Extract the [X, Y] coordinate from the center of the cell holding the provided text.  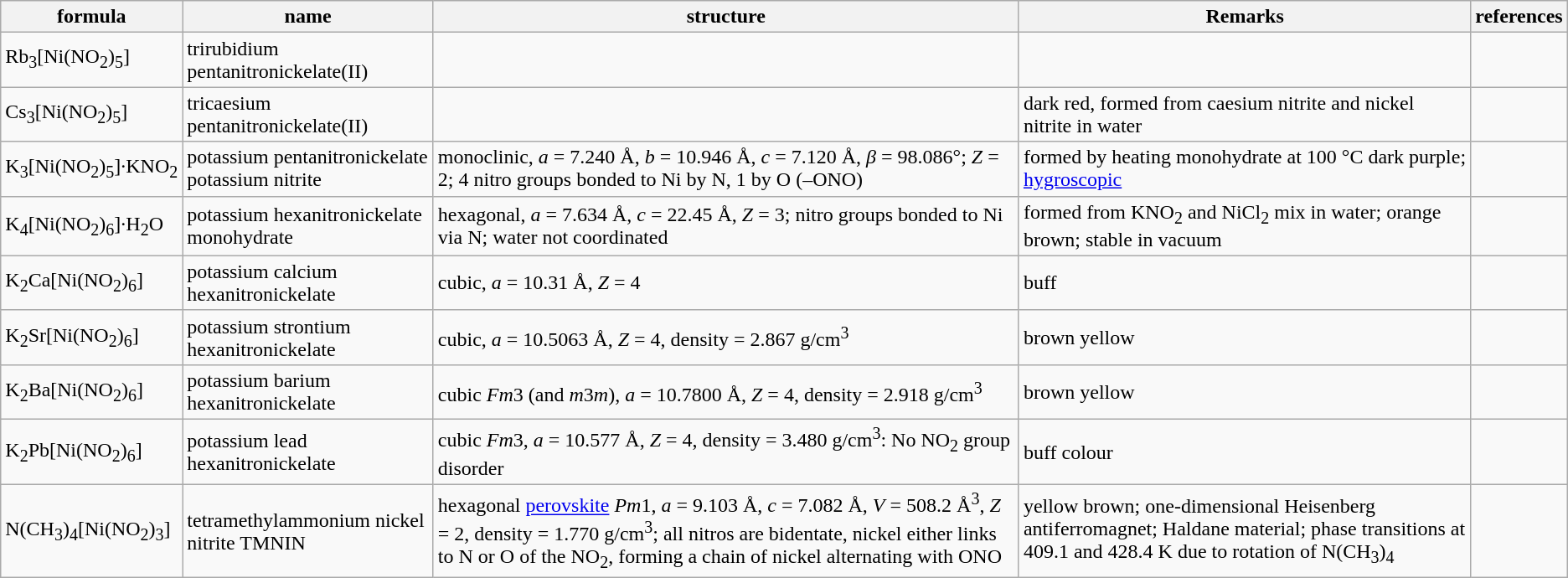
tricaesium pentanitronickelate(II) [308, 114]
buff [1245, 283]
formed by heating monohydrate at 100 °C dark purple; hygroscopic [1245, 169]
potassium lead hexanitronickelate [308, 452]
Cs3[Ni(NO2)5] [92, 114]
Remarks [1245, 17]
buff colour [1245, 452]
cubic Fm3, a = 10.577 Å, Z = 4, density = 3.480 g/cm3: No NO2 group disorder [725, 452]
potassium barium hexanitronickelate [308, 392]
cubic, a = 10.31 Å, Z = 4 [725, 283]
monoclinic, a = 7.240 Å, b = 10.946 Å, c = 7.120 Å, β = 98.086°; Z = 2; 4 nitro groups bonded to Ni by N, 1 by O (–ONO) [725, 169]
K2Ca[Ni(NO2)6] [92, 283]
K2Pb[Ni(NO2)6] [92, 452]
potassium hexanitronickelate monohydrate [308, 226]
yellow brown; one-dimensional Heisenberg antiferromagnet; Haldane material; phase transitions at 409.1 and 428.4 K due to rotation of N(CH3)4 [1245, 531]
structure [725, 17]
K2Sr[Ni(NO2)6] [92, 337]
potassium calcium hexanitronickelate [308, 283]
K3[Ni(NO2)5]·KNO2 [92, 169]
cubic, a = 10.5063 Å, Z = 4, density = 2.867 g/cm3 [725, 337]
Rb3[Ni(NO2)5] [92, 60]
dark red, formed from caesium nitrite and nickel nitrite in water [1245, 114]
name [308, 17]
K2Ba[Ni(NO2)6] [92, 392]
formed from KNO2 and NiCl2 mix in water; orange brown; stable in vacuum [1245, 226]
cubic Fm3 (and m3m), a = 10.7800 Å, Z = 4, density = 2.918 g/cm3 [725, 392]
K4[Ni(NO2)6]·H2O [92, 226]
potassium strontium hexanitronickelate [308, 337]
trirubidium pentanitronickelate(II) [308, 60]
references [1519, 17]
hexagonal, a = 7.634 Å, c = 22.45 Å, Z = 3; nitro groups bonded to Ni via N; water not coordinated [725, 226]
formula [92, 17]
N(CH3)4[Ni(NO2)3] [92, 531]
potassium pentanitronickelate potassium nitrite [308, 169]
tetramethylammonium nickel nitrite TMNIN [308, 531]
